Locate the cell with the specified text and output its (X, Y) center coordinate. 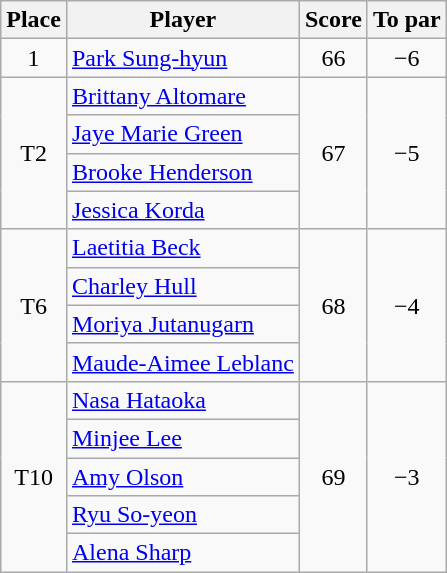
Minjee Lee (182, 438)
To par (406, 20)
Jessica Korda (182, 210)
Moriya Jutanugarn (182, 324)
Alena Sharp (182, 553)
Place (34, 20)
Laetitia Beck (182, 248)
Jaye Marie Green (182, 134)
Brooke Henderson (182, 172)
Score (333, 20)
Charley Hull (182, 286)
−4 (406, 305)
Ryu So-yeon (182, 515)
T2 (34, 153)
Amy Olson (182, 477)
Maude-Aimee Leblanc (182, 362)
66 (333, 58)
67 (333, 153)
Brittany Altomare (182, 96)
−5 (406, 153)
T6 (34, 305)
Park Sung-hyun (182, 58)
Player (182, 20)
1 (34, 58)
−3 (406, 476)
68 (333, 305)
−6 (406, 58)
Nasa Hataoka (182, 400)
69 (333, 476)
T10 (34, 476)
